Provide the [x, y] coordinate of the cell's center where the given text is located.  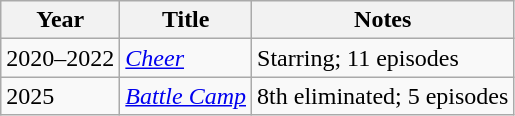
2025 [60, 96]
Starring; 11 episodes [383, 58]
8th eliminated; 5 episodes [383, 96]
Cheer [186, 58]
Year [60, 20]
Battle Camp [186, 96]
Title [186, 20]
2020–2022 [60, 58]
Notes [383, 20]
